From the cell containing the given text, extract its center point as [x, y] coordinate. 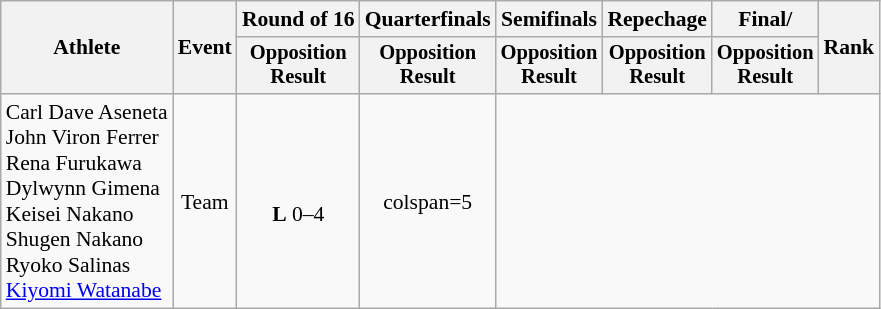
Event [205, 48]
Rank [850, 48]
Team [205, 201]
Quarterfinals [428, 19]
Athlete [87, 48]
Semifinals [550, 19]
Round of 16 [298, 19]
Carl Dave AsenetaJohn Viron FerrerRena FurukawaDylwynn GimenaKeisei NakanoShugen NakanoRyoko SalinasKiyomi Watanabe [87, 201]
Repechage [657, 19]
colspan=5 [428, 201]
L 0–4 [298, 201]
Final/ [766, 19]
